Capture the cell that displays the provided text and extract its [x, y] central coordinate. 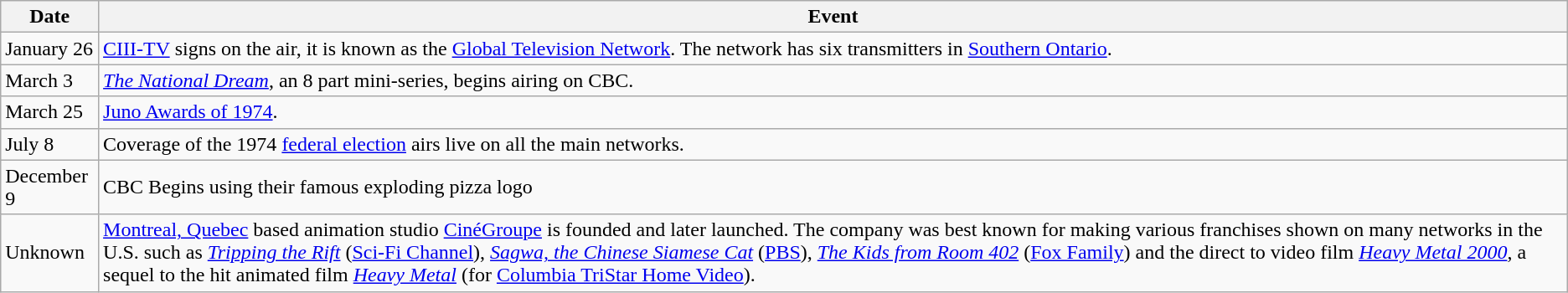
March 25 [50, 112]
March 3 [50, 80]
The National Dream, an 8 part mini-series, begins airing on CBC. [833, 80]
CBC Begins using their famous exploding pizza logo [833, 188]
Juno Awards of 1974. [833, 112]
Date [50, 17]
Coverage of the 1974 federal election airs live on all the main networks. [833, 144]
January 26 [50, 49]
December 9 [50, 188]
July 8 [50, 144]
CIII-TV signs on the air, it is known as the Global Television Network. The network has six transmitters in Southern Ontario. [833, 49]
Unknown [50, 253]
Event [833, 17]
